Pinpoint the cell where the given text exists, returning its (x, y) midpoint coordinate. 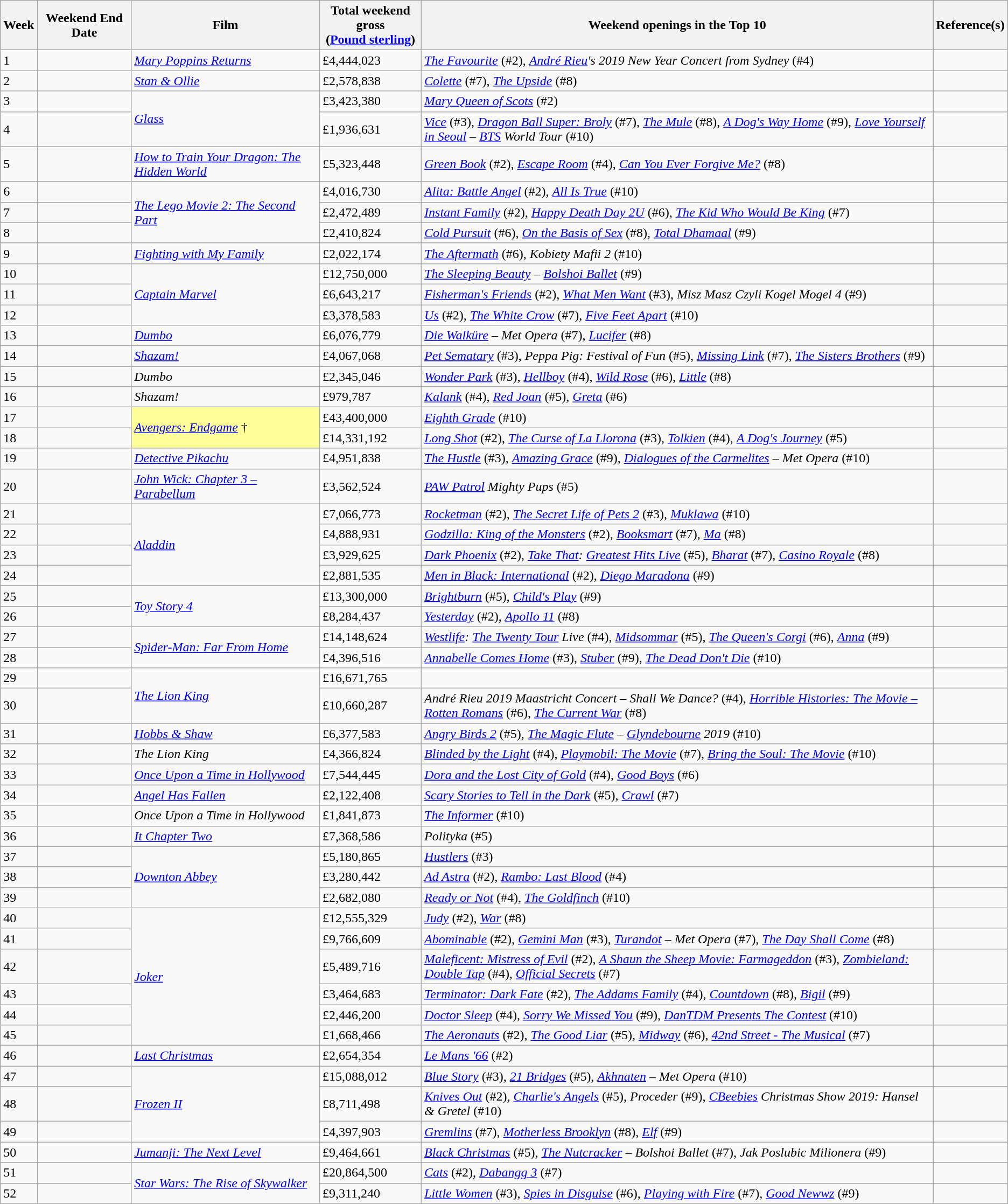
46 (19, 1056)
8 (19, 233)
24 (19, 575)
The Hustle (#3), Amazing Grace (#9), Dialogues of the Carmelites – Met Opera (#10) (677, 458)
29 (19, 678)
£5,180,865 (370, 857)
Annabelle Comes Home (#3), Stuber (#9), The Dead Don't Die (#10) (677, 658)
Pet Sematary (#3), Peppa Pig: Festival of Fun (#5), Missing Link (#7), The Sisters Brothers (#9) (677, 356)
Toy Story 4 (226, 606)
51 (19, 1173)
£16,671,765 (370, 678)
Men in Black: International (#2), Diego Maradona (#9) (677, 575)
3 (19, 101)
Kalank (#4), Red Joan (#5), Greta (#6) (677, 397)
20 (19, 486)
£2,578,838 (370, 81)
49 (19, 1132)
Avengers: Endgame † (226, 428)
1 (19, 60)
£2,682,080 (370, 897)
£3,464,683 (370, 994)
£4,067,068 (370, 356)
It Chapter Two (226, 836)
10 (19, 274)
23 (19, 555)
36 (19, 836)
Reference(s) (970, 25)
31 (19, 734)
£5,489,716 (370, 966)
Green Book (#2), Escape Room (#4), Can You Ever Forgive Me? (#8) (677, 164)
Eighth Grade (#10) (677, 417)
Ready or Not (#4), The Goldfinch (#10) (677, 897)
£8,711,498 (370, 1104)
Downton Abbey (226, 877)
Judy (#2), War (#8) (677, 918)
Yesterday (#2), Apollo 11 (#8) (677, 616)
Black Christmas (#5), The Nutcracker – Bolshoi Ballet (#7), Jak Poslubic Milionera (#9) (677, 1152)
Detective Pikachu (226, 458)
Last Christmas (226, 1056)
Weekend openings in the Top 10 (677, 25)
Fighting with My Family (226, 253)
Star Wars: The Rise of Skywalker (226, 1183)
22 (19, 534)
£7,368,586 (370, 836)
£9,766,609 (370, 938)
Le Mans '66 (#2) (677, 1056)
Terminator: Dark Fate (#2), The Addams Family (#4), Countdown (#8), Bigil (#9) (677, 994)
Westlife: The Twenty Tour Live (#4), Midsommar (#5), The Queen's Corgi (#6), Anna (#9) (677, 637)
£2,446,200 (370, 1014)
42 (19, 966)
Captain Marvel (226, 294)
Angel Has Fallen (226, 795)
11 (19, 294)
£15,088,012 (370, 1076)
21 (19, 514)
£20,864,500 (370, 1173)
Weekend End Date (84, 25)
£4,444,023 (370, 60)
£3,378,583 (370, 315)
Wonder Park (#3), Hellboy (#4), Wild Rose (#6), Little (#8) (677, 377)
6 (19, 192)
38 (19, 877)
30 (19, 706)
Long Shot (#2), The Curse of La Llorona (#3), Tolkien (#4), A Dog's Journey (#5) (677, 438)
47 (19, 1076)
50 (19, 1152)
£1,668,466 (370, 1035)
Scary Stories to Tell in the Dark (#5), Crawl (#7) (677, 795)
Ad Astra (#2), Rambo: Last Blood (#4) (677, 877)
27 (19, 637)
35 (19, 816)
4 (19, 129)
£2,881,535 (370, 575)
Alita: Battle Angel (#2), All Is True (#10) (677, 192)
Frozen II (226, 1104)
Dark Phoenix (#2), Take That: Greatest Hits Live (#5), Bharat (#7), Casino Royale (#8) (677, 555)
13 (19, 336)
Cats (#2), Dabangg 3 (#7) (677, 1173)
Maleficent: Mistress of Evil (#2), A Shaun the Sheep Movie: Farmageddon (#3), Zombieland: Double Tap (#4), Official Secrets (#7) (677, 966)
£14,148,624 (370, 637)
9 (19, 253)
£12,555,329 (370, 918)
Mary Poppins Returns (226, 60)
43 (19, 994)
£5,323,448 (370, 164)
£7,066,773 (370, 514)
48 (19, 1104)
£2,022,174 (370, 253)
Doctor Sleep (#4), Sorry We Missed You (#9), DanTDM Presents The Contest (#10) (677, 1014)
16 (19, 397)
Jumanji: The Next Level (226, 1152)
£2,410,824 (370, 233)
The Aftermath (#6), Kobiety Mafii 2 (#10) (677, 253)
How to Train Your Dragon: The Hidden World (226, 164)
Spider-Man: Far From Home (226, 647)
Die Walküre – Met Opera (#7), Lucifer (#8) (677, 336)
41 (19, 938)
PAW Patrol Mighty Pups (#5) (677, 486)
5 (19, 164)
£2,654,354 (370, 1056)
£2,472,489 (370, 212)
Abominable (#2), Gemini Man (#3), Turandot – Met Opera (#7), The Day Shall Come (#8) (677, 938)
45 (19, 1035)
£4,951,838 (370, 458)
£3,562,524 (370, 486)
Knives Out (#2), Charlie's Angels (#5), Proceder (#9), CBeebies Christmas Show 2019: Hansel & Gretel (#10) (677, 1104)
Aladdin (226, 545)
Little Women (#3), Spies in Disguise (#6), Playing with Fire (#7), Good Newwz (#9) (677, 1193)
£1,841,873 (370, 816)
£4,396,516 (370, 658)
Us (#2), The White Crow (#7), Five Feet Apart (#10) (677, 315)
The Favourite (#2), André Rieu's 2019 New Year Concert from Sydney (#4) (677, 60)
The Sleeping Beauty – Bolshoi Ballet (#9) (677, 274)
2 (19, 81)
Vice (#3), Dragon Ball Super: Broly (#7), The Mule (#8), A Dog's Way Home (#9), Love Yourself in Seoul – BTS World Tour (#10) (677, 129)
The Aeronauts (#2), The Good Liar (#5), Midway (#6), 42nd Street - The Musical (#7) (677, 1035)
£10,660,287 (370, 706)
17 (19, 417)
£4,888,931 (370, 534)
37 (19, 857)
£2,345,046 (370, 377)
12 (19, 315)
Hobbs & Shaw (226, 734)
£6,377,583 (370, 734)
25 (19, 596)
£9,464,661 (370, 1152)
Glass (226, 119)
14 (19, 356)
Cold Pursuit (#6), On the Basis of Sex (#8), Total Dhamaal (#9) (677, 233)
£2,122,408 (370, 795)
32 (19, 754)
19 (19, 458)
John Wick: Chapter 3 – Parabellum (226, 486)
£14,331,192 (370, 438)
34 (19, 795)
15 (19, 377)
£12,750,000 (370, 274)
The Lego Movie 2: The Second Part (226, 212)
26 (19, 616)
Polityka (#5) (677, 836)
44 (19, 1014)
Brightburn (#5), Child's Play (#9) (677, 596)
18 (19, 438)
£3,280,442 (370, 877)
£43,400,000 (370, 417)
Colette (#7), The Upside (#8) (677, 81)
£13,300,000 (370, 596)
52 (19, 1193)
The Informer (#10) (677, 816)
Total weekend gross(Pound sterling) (370, 25)
£3,423,380 (370, 101)
£4,366,824 (370, 754)
Mary Queen of Scots (#2) (677, 101)
£9,311,240 (370, 1193)
40 (19, 918)
Dora and the Lost City of Gold (#4), Good Boys (#6) (677, 775)
Film (226, 25)
£6,643,217 (370, 294)
£4,397,903 (370, 1132)
39 (19, 897)
Blue Story (#3), 21 Bridges (#5), Akhnaten – Met Opera (#10) (677, 1076)
Blinded by the Light (#4), Playmobil: The Movie (#7), Bring the Soul: The Movie (#10) (677, 754)
£3,929,625 (370, 555)
£4,016,730 (370, 192)
£979,787 (370, 397)
£1,936,631 (370, 129)
£6,076,779 (370, 336)
Stan & Ollie (226, 81)
Rocketman (#2), The Secret Life of Pets 2 (#3), Muklawa (#10) (677, 514)
Godzilla: King of the Monsters (#2), Booksmart (#7), Ma (#8) (677, 534)
André Rieu 2019 Maastricht Concert – Shall We Dance? (#4), Horrible Histories: The Movie – Rotten Romans (#6), The Current War (#8) (677, 706)
Instant Family (#2), Happy Death Day 2U (#6), The Kid Who Would Be King (#7) (677, 212)
Hustlers (#3) (677, 857)
Angry Birds 2 (#5), The Magic Flute – Glyndebourne 2019 (#10) (677, 734)
Joker (226, 976)
28 (19, 658)
£8,284,437 (370, 616)
33 (19, 775)
Week (19, 25)
£7,544,445 (370, 775)
Fisherman's Friends (#2), What Men Want (#3), Misz Masz Czyli Kogel Mogel 4 (#9) (677, 294)
Gremlins (#7), Motherless Brooklyn (#8), Elf (#9) (677, 1132)
7 (19, 212)
